Scan for the cell matching the given text and deliver its (X, Y) coordinate at center. 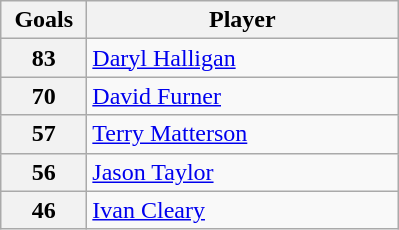
57 (44, 134)
Goals (44, 20)
Terry Matterson (242, 134)
Jason Taylor (242, 172)
70 (44, 96)
Ivan Cleary (242, 210)
Daryl Halligan (242, 58)
David Furner (242, 96)
Player (242, 20)
56 (44, 172)
46 (44, 210)
83 (44, 58)
